Locate the cell with the specified text and output its (x, y) center coordinate. 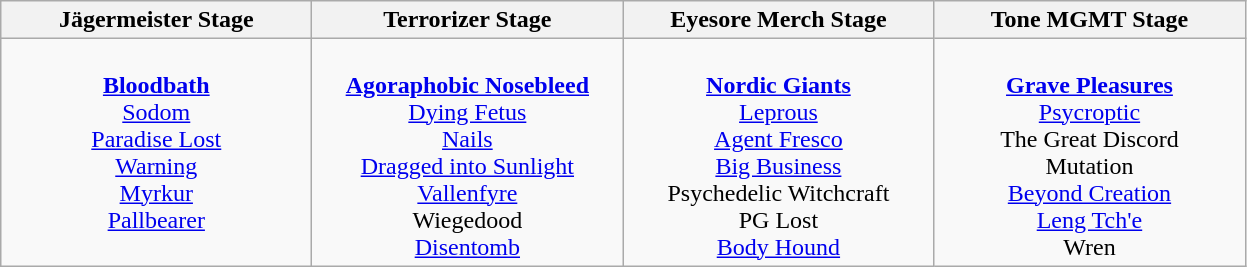
Tone MGMT Stage (1090, 20)
Nordic Giants Leprous Agent Fresco Big Business Psychedelic Witchcraft PG Lost Body Hound (778, 152)
Jägermeister Stage (156, 20)
Terrorizer Stage (468, 20)
Bloodbath Sodom Paradise Lost Warning Myrkur Pallbearer (156, 152)
Eyesore Merch Stage (778, 20)
Grave Pleasures Psycroptic The Great Discord Mutation Beyond Creation Leng Tch'e Wren (1090, 152)
Agoraphobic Nosebleed Dying Fetus Nails Dragged into Sunlight Vallenfyre Wiegedood Disentomb (468, 152)
